Search for the cell housing the specified text and yield its (x, y) center coordinate. 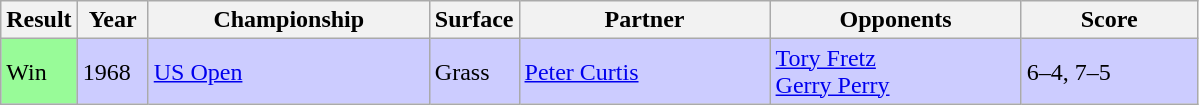
Opponents (896, 20)
Surface (474, 20)
Win (39, 72)
Tory Fretz Gerry Perry (896, 72)
US Open (288, 72)
Year (112, 20)
Score (1109, 20)
1968 (112, 72)
Championship (288, 20)
Result (39, 20)
6–4, 7–5 (1109, 72)
Peter Curtis (644, 72)
Partner (644, 20)
Grass (474, 72)
